Extract the (X, Y) coordinate from the center of the cell holding the provided text.  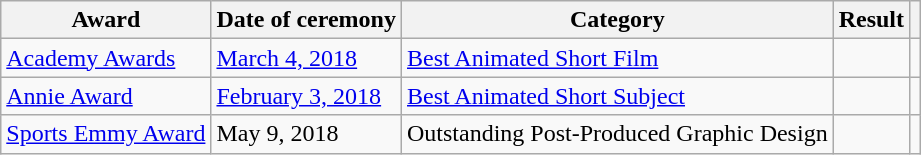
Annie Award (106, 96)
Award (106, 20)
Date of ceremony (306, 20)
Outstanding Post-Produced Graphic Design (617, 134)
Sports Emmy Award (106, 134)
March 4, 2018 (306, 58)
Academy Awards (106, 58)
Best Animated Short Film (617, 58)
Best Animated Short Subject (617, 96)
Result (871, 20)
Category (617, 20)
May 9, 2018 (306, 134)
February 3, 2018 (306, 96)
